Identify which cell holds the provided text, then report its (x, y) central coordinate. 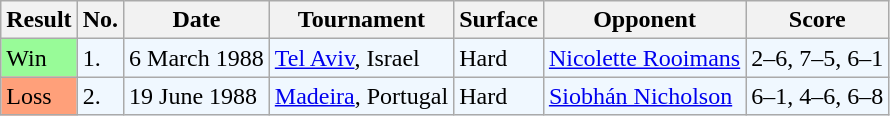
Madeira, Portugal (361, 96)
6–1, 4–6, 6–8 (818, 96)
Score (818, 20)
19 June 1988 (197, 96)
Opponent (644, 20)
2. (100, 96)
Win (39, 58)
Surface (499, 20)
6 March 1988 (197, 58)
Nicolette Rooimans (644, 58)
Date (197, 20)
1. (100, 58)
Tel Aviv, Israel (361, 58)
Tournament (361, 20)
No. (100, 20)
2–6, 7–5, 6–1 (818, 58)
Loss (39, 96)
Result (39, 20)
Siobhán Nicholson (644, 96)
